Find where the given text appears and provide that cell's center as [x, y] coordinate. 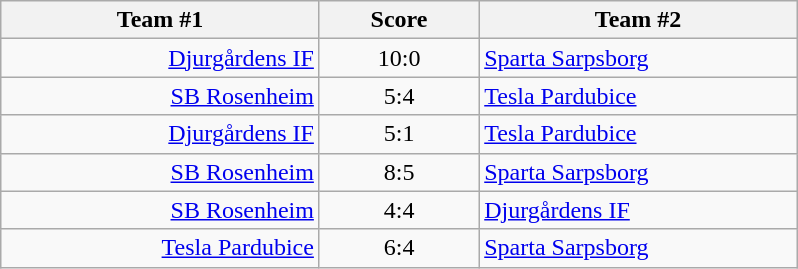
Score [398, 20]
Team #2 [638, 20]
4:4 [398, 210]
5:1 [398, 134]
8:5 [398, 172]
5:4 [398, 96]
Team #1 [160, 20]
6:4 [398, 248]
10:0 [398, 58]
